For the text-containing cell, return its midpoint in (X, Y) coordinate format. 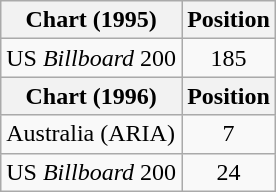
7 (229, 134)
185 (229, 58)
24 (229, 172)
Australia (ARIA) (92, 134)
Chart (1996) (92, 96)
Chart (1995) (92, 20)
